Detect which cell encompasses the target text, then output its (X, Y) center coordinate. 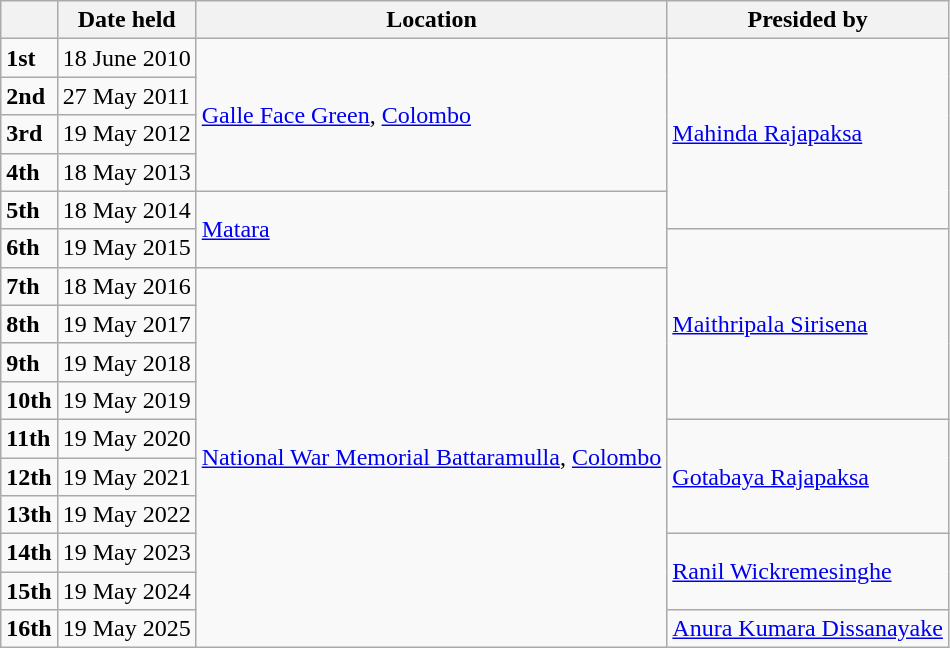
9th (29, 362)
19 May 2021 (126, 477)
19 May 2022 (126, 515)
1st (29, 58)
19 May 2017 (126, 324)
8th (29, 324)
19 May 2018 (126, 362)
10th (29, 400)
19 May 2012 (126, 134)
16th (29, 629)
18 May 2014 (126, 210)
19 May 2019 (126, 400)
National War Memorial Battaramulla, Colombo (432, 458)
Gotabaya Rajapaksa (808, 476)
Galle Face Green, Colombo (432, 115)
14th (29, 553)
19 May 2024 (126, 591)
4th (29, 172)
Presided by (808, 20)
7th (29, 286)
13th (29, 515)
18 May 2016 (126, 286)
19 May 2015 (126, 248)
19 May 2025 (126, 629)
Matara (432, 229)
6th (29, 248)
19 May 2023 (126, 553)
Date held (126, 20)
Maithripala Sirisena (808, 324)
Location (432, 20)
5th (29, 210)
27 May 2011 (126, 96)
19 May 2020 (126, 438)
12th (29, 477)
2nd (29, 96)
Ranil Wickremesinghe (808, 572)
18 May 2013 (126, 172)
11th (29, 438)
15th (29, 591)
Anura Kumara Dissanayake (808, 629)
18 June 2010 (126, 58)
3rd (29, 134)
Mahinda Rajapaksa (808, 134)
